Search for the cell housing the specified text and yield its (X, Y) center coordinate. 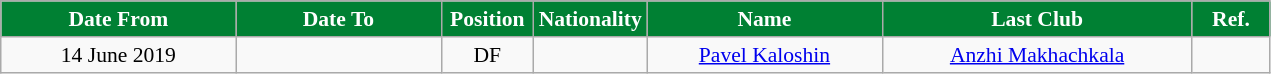
Position (488, 19)
Last Club (1037, 19)
Name (764, 19)
Ref. (1231, 19)
Date To (338, 19)
Pavel Kaloshin (764, 55)
DF (488, 55)
Date From (118, 19)
Anzhi Makhachkala (1037, 55)
14 June 2019 (118, 55)
Nationality (590, 19)
